Pinpoint the cell where the given text exists, returning its (X, Y) midpoint coordinate. 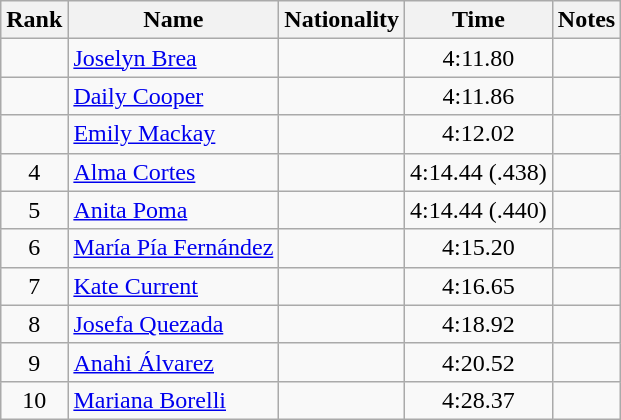
9 (34, 362)
4:15.20 (479, 248)
Josefa Quezada (174, 324)
4:14.44 (.440) (479, 210)
Rank (34, 20)
María Pía Fernández (174, 248)
Mariana Borelli (174, 400)
Kate Current (174, 286)
4:14.44 (.438) (479, 172)
4:12.02 (479, 134)
4:18.92 (479, 324)
5 (34, 210)
Joselyn Brea (174, 58)
4:11.80 (479, 58)
4:16.65 (479, 286)
4 (34, 172)
6 (34, 248)
4:28.37 (479, 400)
Time (479, 20)
7 (34, 286)
10 (34, 400)
4:20.52 (479, 362)
Nationality (342, 20)
Notes (586, 20)
Emily Mackay (174, 134)
Anahi Álvarez (174, 362)
Anita Poma (174, 210)
8 (34, 324)
4:11.86 (479, 96)
Daily Cooper (174, 96)
Name (174, 20)
Alma Cortes (174, 172)
